Search for the cell housing the specified text and yield its (x, y) center coordinate. 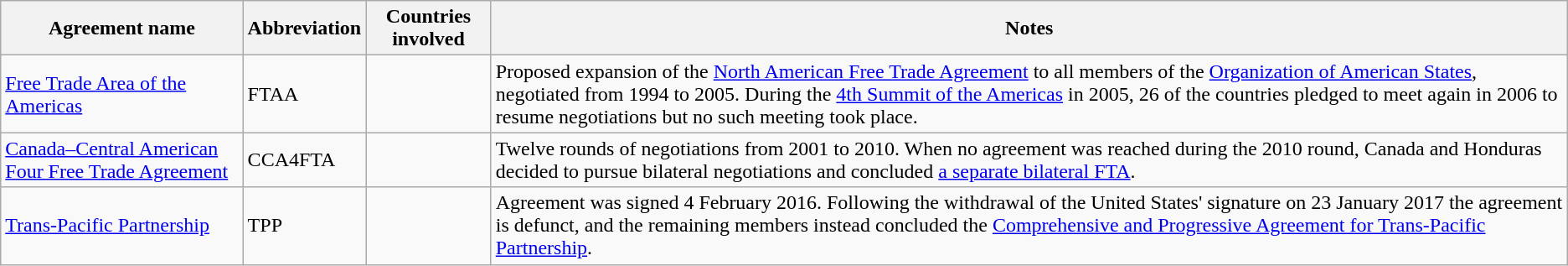
FTAA (305, 94)
Free Trade Area of the Americas (122, 94)
Canada–Central American Four Free Trade Agreement (122, 159)
CCA4FTA (305, 159)
Agreement name (122, 29)
Countries involved (429, 29)
Trans-Pacific Partnership (122, 226)
TPP (305, 226)
Notes (1029, 29)
Abbreviation (305, 29)
